Determine the (x, y) coordinate at the center of the cell enclosing the given text.  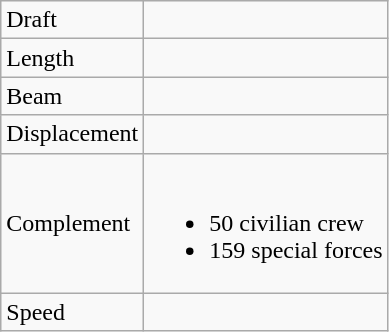
Beam (72, 96)
Draft (72, 20)
Speed (72, 312)
Length (72, 58)
Complement (72, 223)
50 civilian crew159 special forces (266, 223)
Displacement (72, 134)
